Output the [X, Y] coordinate of the center of the cell containing the given text.  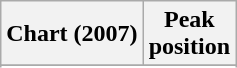
Chart (2007) [72, 34]
Peakposition [189, 34]
